Detect which cell encompasses the target text, then output its (x, y) center coordinate. 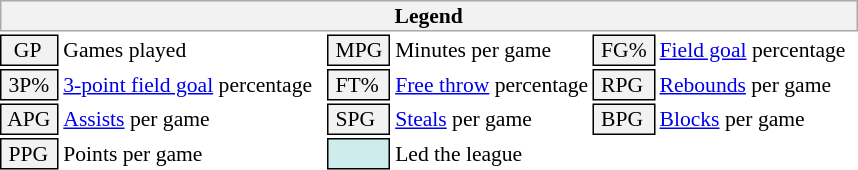
PPG (30, 154)
GP (30, 50)
Free throw percentage (492, 85)
Legend (428, 16)
Blocks per game (758, 120)
APG (30, 120)
FG% (624, 50)
SPG (359, 120)
FT% (359, 85)
3P% (30, 85)
Rebounds per game (758, 85)
MPG (359, 50)
Assists per game (193, 120)
Games played (193, 50)
Minutes per game (492, 50)
Steals per game (492, 120)
BPG (624, 120)
Field goal percentage (758, 50)
RPG (624, 85)
3-point field goal percentage (193, 85)
Points per game (193, 154)
Led the league (492, 154)
